Output the [x, y] coordinate of the center of the cell containing the given text.  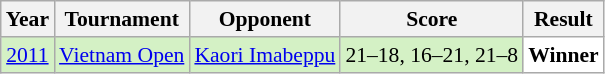
Result [564, 19]
Tournament [122, 19]
2011 [28, 55]
Kaori Imabeppu [264, 55]
Year [28, 19]
Winner [564, 55]
Vietnam Open [122, 55]
Opponent [264, 19]
21–18, 16–21, 21–8 [432, 55]
Score [432, 19]
